Provide the [X, Y] coordinate of the cell's center where the given text is located.  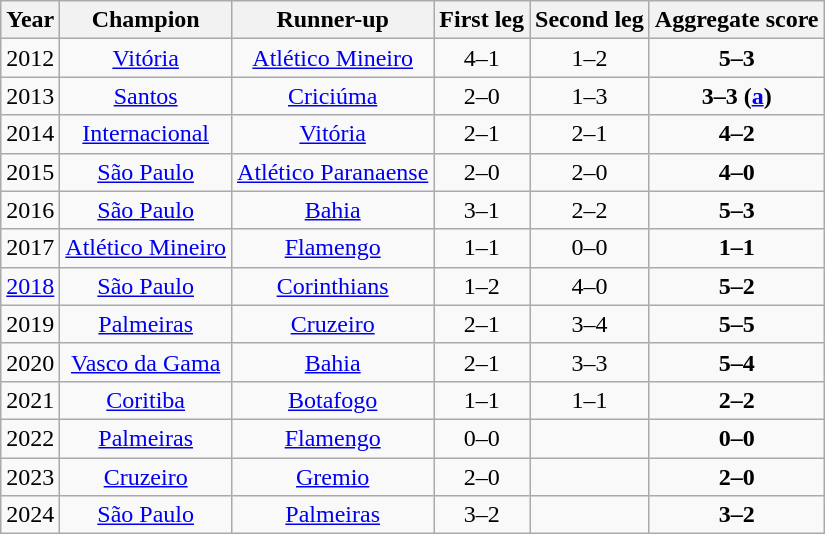
2015 [30, 172]
Champion [146, 20]
3–3 [590, 362]
5–5 [736, 324]
2013 [30, 96]
2021 [30, 400]
2014 [30, 134]
First leg [482, 20]
2024 [30, 515]
1–3 [590, 96]
2016 [30, 210]
2022 [30, 438]
2012 [30, 58]
3–4 [590, 324]
Year [30, 20]
5–4 [736, 362]
Internacional [146, 134]
Santos [146, 96]
2018 [30, 286]
5–2 [736, 286]
2019 [30, 324]
Second leg [590, 20]
Aggregate score [736, 20]
3–1 [482, 210]
3–3 (a) [736, 96]
Criciúma [333, 96]
Botafogo [333, 400]
2017 [30, 248]
Corinthians [333, 286]
4–1 [482, 58]
2023 [30, 477]
Vasco da Gama [146, 362]
4–2 [736, 134]
Runner-up [333, 20]
2020 [30, 362]
Atlético Paranaense [333, 172]
Gremio [333, 477]
Coritiba [146, 400]
